Find where the given text appears and provide that cell's center as (X, Y) coordinate. 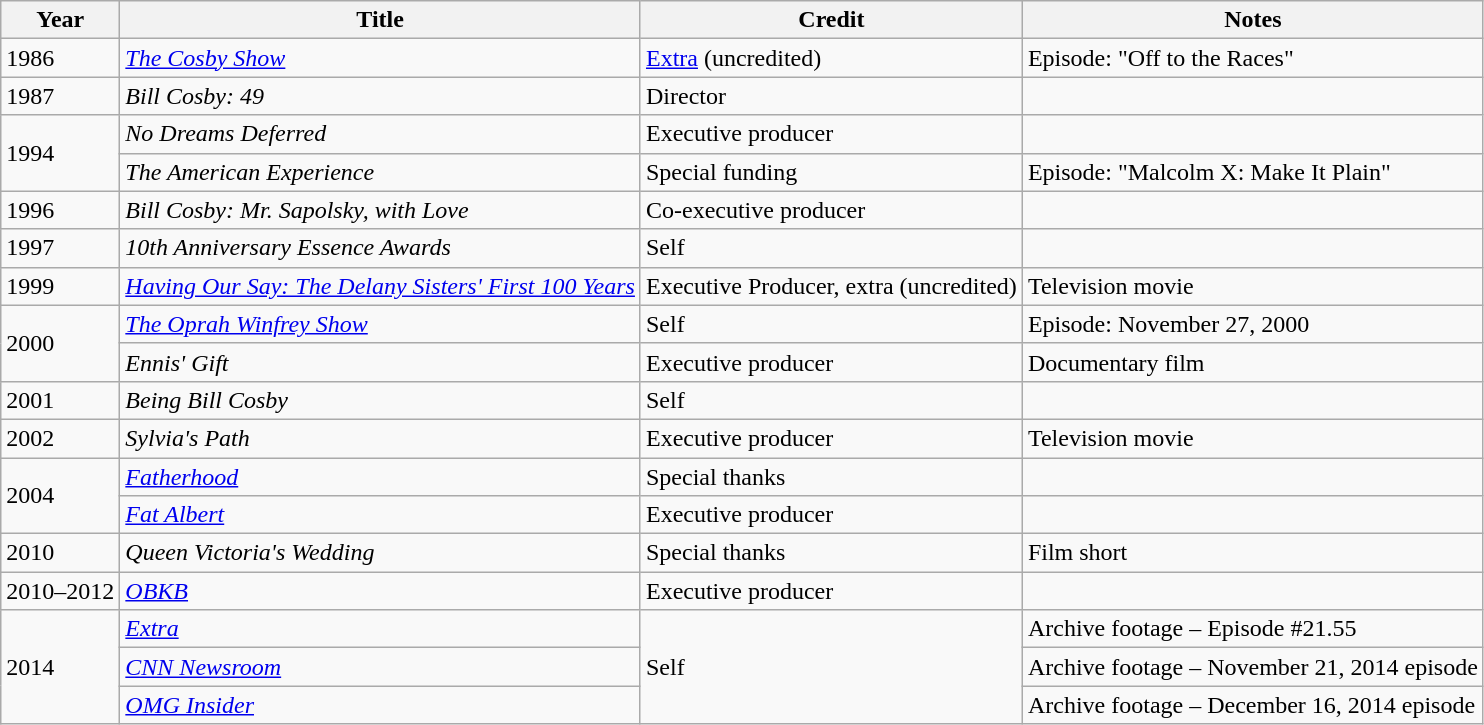
Extra (380, 629)
1997 (60, 248)
Sylvia's Path (380, 438)
Title (380, 20)
The Cosby Show (380, 58)
CNN Newsroom (380, 667)
10th Anniversary Essence Awards (380, 248)
OBKB (380, 591)
Bill Cosby: 49 (380, 96)
Director (831, 96)
Episode: "Malcolm X: Make It Plain" (1252, 172)
Fat Albert (380, 515)
2010–2012 (60, 591)
Fatherhood (380, 477)
1986 (60, 58)
2004 (60, 496)
The American Experience (380, 172)
Executive Producer, extra (uncredited) (831, 286)
Extra (uncredited) (831, 58)
Documentary film (1252, 362)
2000 (60, 343)
1999 (60, 286)
2014 (60, 667)
Episode: "Off to the Races" (1252, 58)
2002 (60, 438)
Queen Victoria's Wedding (380, 553)
Film short (1252, 553)
2010 (60, 553)
Having Our Say: The Delany Sisters' First 100 Years (380, 286)
Archive footage – November 21, 2014 episode (1252, 667)
Ennis' Gift (380, 362)
Being Bill Cosby (380, 400)
No Dreams Deferred (380, 134)
Bill Cosby: Mr. Sapolsky, with Love (380, 210)
Credit (831, 20)
Co-executive producer (831, 210)
1987 (60, 96)
Episode: November 27, 2000 (1252, 324)
OMG Insider (380, 705)
2001 (60, 400)
Archive footage – December 16, 2014 episode (1252, 705)
Special funding (831, 172)
Archive footage – Episode #21.55 (1252, 629)
1994 (60, 153)
The Oprah Winfrey Show (380, 324)
1996 (60, 210)
Year (60, 20)
Notes (1252, 20)
